Locate the cell with the specified text and output its (X, Y) center coordinate. 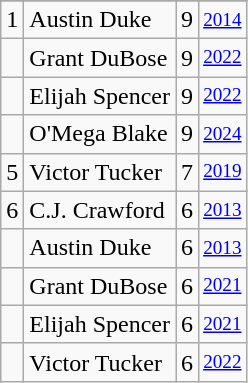
5 (12, 172)
2014 (223, 20)
C.J. Crawford (100, 210)
2024 (223, 134)
7 (188, 172)
O'Mega Blake (100, 134)
1 (12, 20)
2019 (223, 172)
